Pinpoint the cell where the given text exists, returning its [x, y] midpoint coordinate. 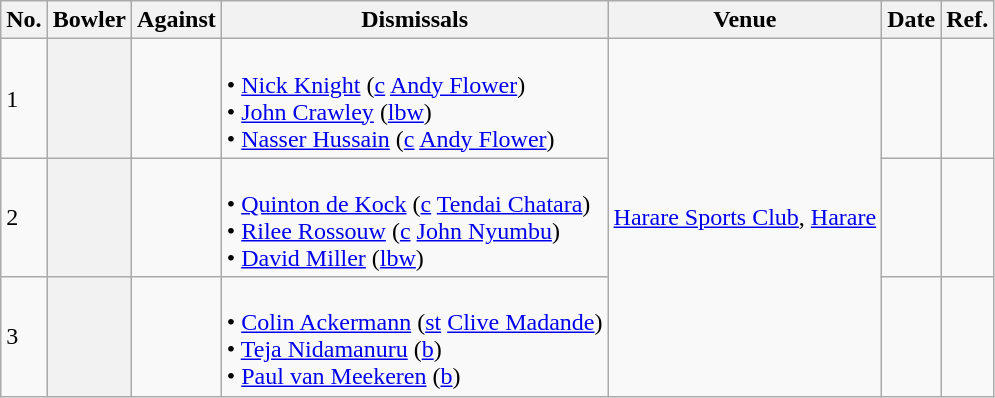
No. [24, 20]
Ref. [968, 20]
Bowler [89, 20]
• Nick Knight (c Andy Flower) • John Crawley (lbw) • Nasser Hussain (c Andy Flower) [414, 98]
Against [177, 20]
Harare Sports Club, Harare [745, 218]
1 [24, 98]
Dismissals [414, 20]
Venue [745, 20]
• Colin Ackermann (st Clive Madande) • Teja Nidamanuru (b) • Paul van Meekeren (b) [414, 336]
2 [24, 218]
3 [24, 336]
Date [912, 20]
• Quinton de Kock (c Tendai Chatara) • Rilee Rossouw (c John Nyumbu) • David Miller (lbw) [414, 218]
